Detect which cell encompasses the target text, then output its [x, y] center coordinate. 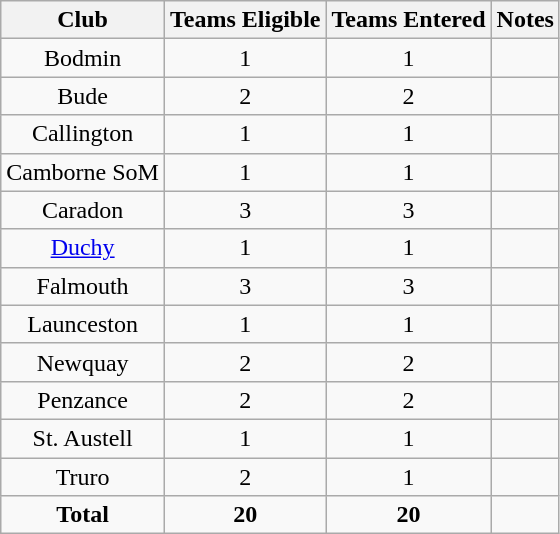
Bude [83, 96]
St. Austell [83, 438]
Launceston [83, 324]
Total [83, 515]
Caradon [83, 210]
Penzance [83, 400]
Club [83, 20]
Teams Eligible [245, 20]
Newquay [83, 362]
Teams Entered [408, 20]
Duchy [83, 248]
Camborne SoM [83, 172]
Falmouth [83, 286]
Callington [83, 134]
Notes [525, 20]
Truro [83, 477]
Bodmin [83, 58]
